Extract the (X, Y) coordinate from the center of the cell holding the provided text.  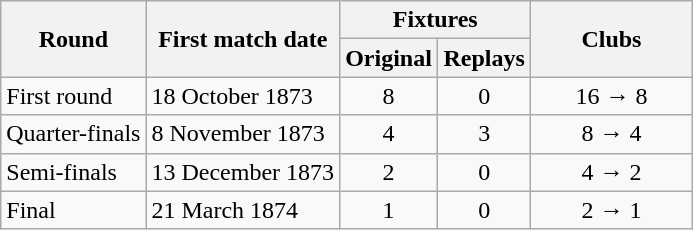
Original (389, 58)
4 (389, 134)
3 (484, 134)
13 December 1873 (243, 172)
First round (74, 96)
4 → 2 (612, 172)
First match date (243, 39)
8 (389, 96)
8 November 1873 (243, 134)
2 (389, 172)
Final (74, 210)
Fixtures (436, 20)
16 → 8 (612, 96)
2 → 1 (612, 210)
21 March 1874 (243, 210)
Semi-finals (74, 172)
8 → 4 (612, 134)
Clubs (612, 39)
Replays (484, 58)
Quarter-finals (74, 134)
Round (74, 39)
18 October 1873 (243, 96)
1 (389, 210)
